Find where the given text appears and provide that cell's center as (X, Y) coordinate. 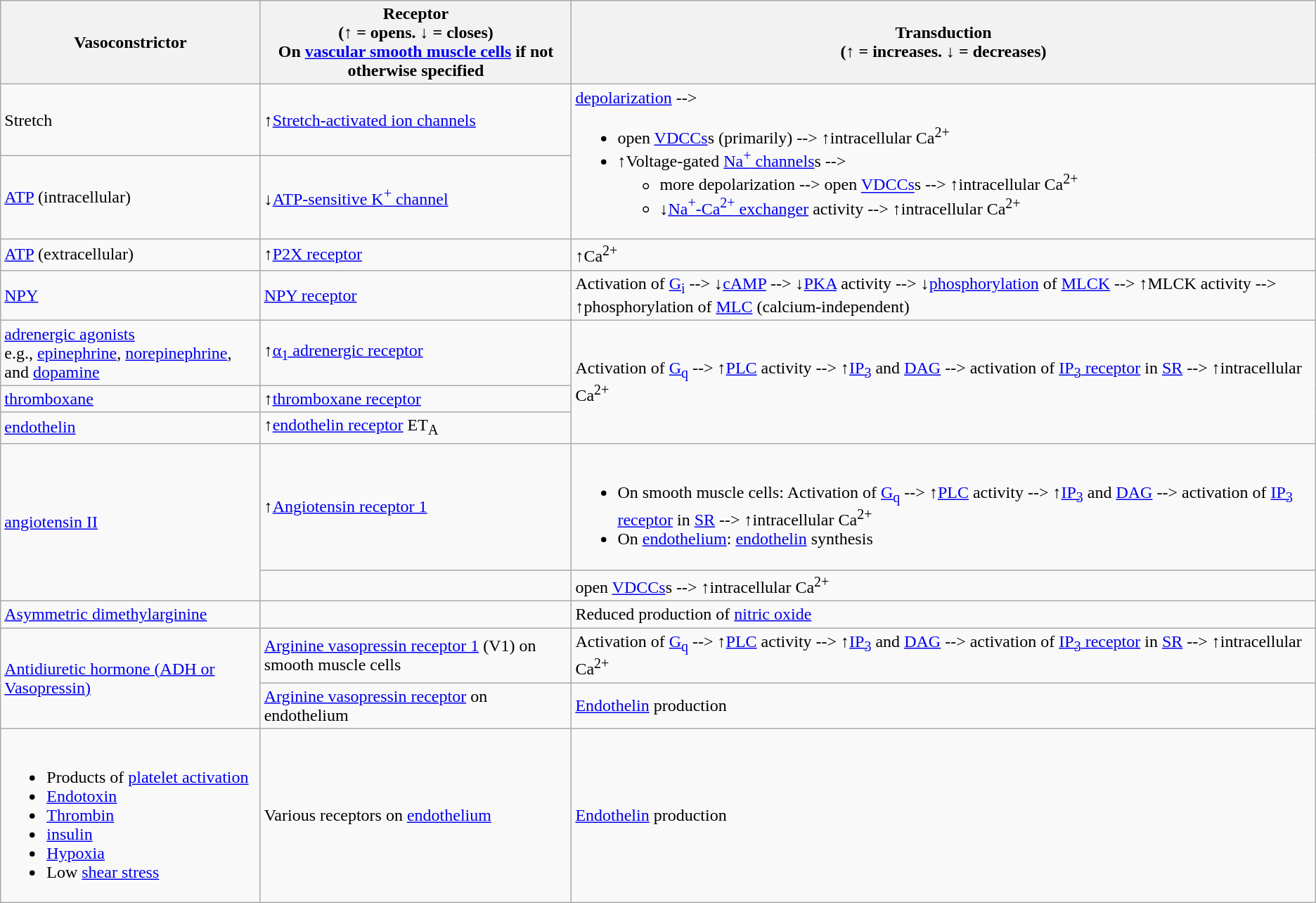
↑α1 adrenergic receptor (416, 353)
↑Stretch-activated ion channels (416, 120)
thromboxane (131, 399)
endothelin (131, 428)
NPY receptor (416, 295)
angiotensin II (131, 522)
Activation of Gi --> ↓cAMP --> ↓PKA activity --> ↓phosphorylation of MLCK --> ↑MLCK activity --> ↑phosphorylation of MLC (calcium-independent) (943, 295)
Products of platelet activationEndotoxinThrombininsulinHypoxiaLow shear stress (131, 816)
↑Angiotensin receptor 1 (416, 506)
↑endothelin receptor ETA (416, 428)
Stretch (131, 120)
NPY (131, 295)
adrenergic agonists e.g., epinephrine, norepinephrine, and dopamine (131, 353)
Asymmetric dimethylarginine (131, 615)
Vasoconstrictor (131, 42)
Receptor (↑ = opens. ↓ = closes) On vascular smooth muscle cells if not otherwise specified (416, 42)
Arginine vasopressin receptor on endothelium (416, 705)
open VDCCss --> ↑intracellular Ca2+ (943, 585)
Antidiuretic hormone (ADH or Vasopressin) (131, 678)
ATP (intracellular) (131, 197)
↑P2X receptor (416, 255)
Arginine vasopressin receptor 1 (V1) on smooth muscle cells (416, 655)
Various receptors on endothelium (416, 816)
↓ATP-sensitive K+ channel (416, 197)
↑thromboxane receptor (416, 399)
↑Ca2+ (943, 255)
Transduction (↑ = increases. ↓ = decreases) (943, 42)
ATP (extracellular) (131, 255)
Reduced production of nitric oxide (943, 615)
